For the text-containing cell, return its midpoint in [X, Y] coordinate format. 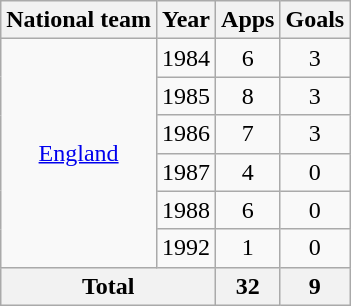
8 [248, 96]
1987 [186, 172]
Goals [315, 20]
1984 [186, 58]
England [79, 153]
1986 [186, 134]
1992 [186, 248]
Total [108, 286]
Apps [248, 20]
1 [248, 248]
4 [248, 172]
National team [79, 20]
9 [315, 286]
Year [186, 20]
7 [248, 134]
1985 [186, 96]
32 [248, 286]
1988 [186, 210]
